Capture the cell that displays the provided text and extract its (x, y) central coordinate. 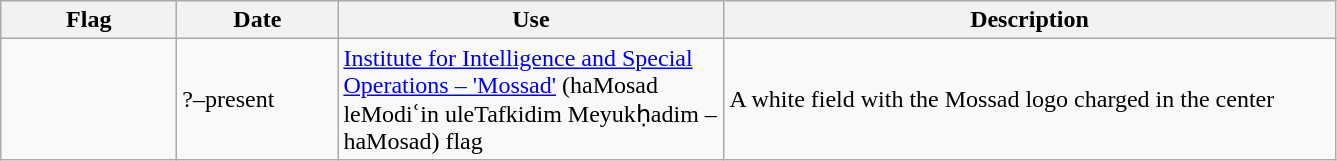
A white field with the Mossad logo charged in the center (1030, 100)
?–present (258, 100)
Date (258, 20)
Institute for Intelligence and Special Operations – 'Mossad' (haMosad leModiʿin uleTafkidim Meyukḥadim – haMosad) flag (531, 100)
Flag (89, 20)
Use (531, 20)
Description (1030, 20)
